Search for the cell housing the specified text and yield its [X, Y] center coordinate. 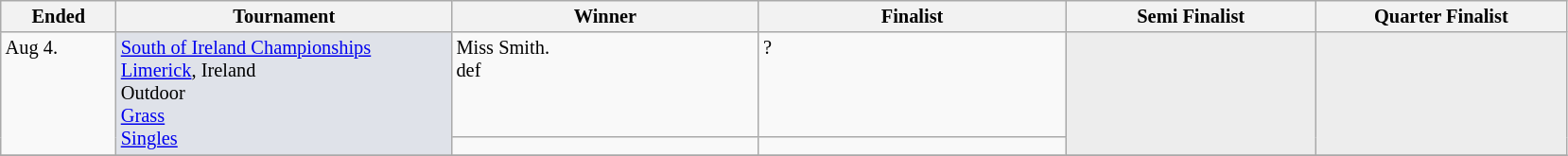
Tournament [284, 16]
? [912, 85]
South of Ireland ChampionshipsLimerick, IrelandOutdoorGrassSingles [284, 94]
Aug 4. [59, 94]
Ended [59, 16]
Semi Finalist [1192, 16]
Winner [605, 16]
Quarter Finalist [1441, 16]
Miss Smith.def [605, 85]
Finalist [912, 16]
